Determine the [x, y] coordinate at the center of the cell enclosing the given text.  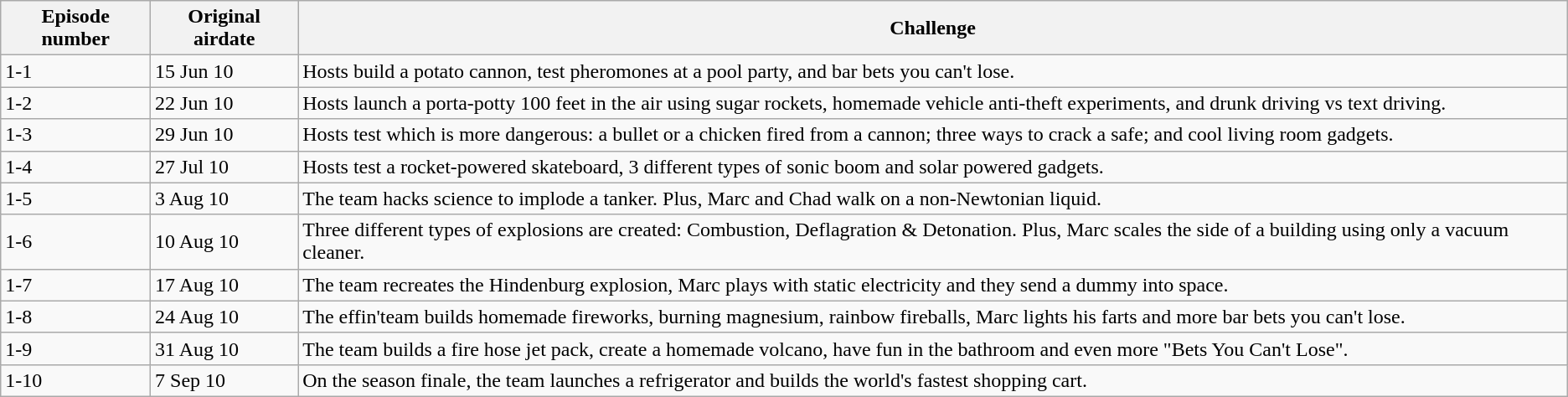
1-5 [75, 198]
1-8 [75, 317]
1-10 [75, 380]
27 Jul 10 [224, 167]
Challenge [933, 28]
Episode number [75, 28]
The team hacks science to implode a tanker. Plus, Marc and Chad walk on a non-Newtonian liquid. [933, 198]
31 Aug 10 [224, 348]
1-4 [75, 167]
29 Jun 10 [224, 135]
15 Jun 10 [224, 71]
7 Sep 10 [224, 380]
The team recreates the Hindenburg explosion, Marc plays with static electricity and they send a dummy into space. [933, 285]
The effin'team builds homemade fireworks, burning magnesium, rainbow fireballs, Marc lights his farts and more bar bets you can't lose. [933, 317]
1-9 [75, 348]
1-2 [75, 103]
Original airdate [224, 28]
1-3 [75, 135]
On the season finale, the team launches a refrigerator and builds the world's fastest shopping cart. [933, 380]
Hosts build a potato cannon, test pheromones at a pool party, and bar bets you can't lose. [933, 71]
22 Jun 10 [224, 103]
1-6 [75, 241]
3 Aug 10 [224, 198]
24 Aug 10 [224, 317]
10 Aug 10 [224, 241]
The team builds a fire hose jet pack, create a homemade volcano, have fun in the bathroom and even more "Bets You Can't Lose". [933, 348]
Hosts launch a porta-potty 100 feet in the air using sugar rockets, homemade vehicle anti-theft experiments, and drunk driving vs text driving. [933, 103]
17 Aug 10 [224, 285]
1-1 [75, 71]
1-7 [75, 285]
Hosts test a rocket-powered skateboard, 3 different types of sonic boom and solar powered gadgets. [933, 167]
Hosts test which is more dangerous: a bullet or a chicken fired from a cannon; three ways to crack a safe; and cool living room gadgets. [933, 135]
